From the cell containing the given text, extract its center point as (x, y) coordinate. 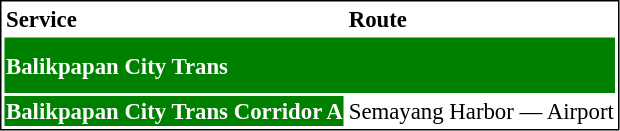
Route (481, 19)
Balikpapan City Trans Corridor A (174, 111)
Semayang Harbor — Airport (481, 111)
Service (174, 19)
Balikpapan City Trans (310, 66)
